Return the [x, y] coordinate for the center point of the cell that contains the specified text.  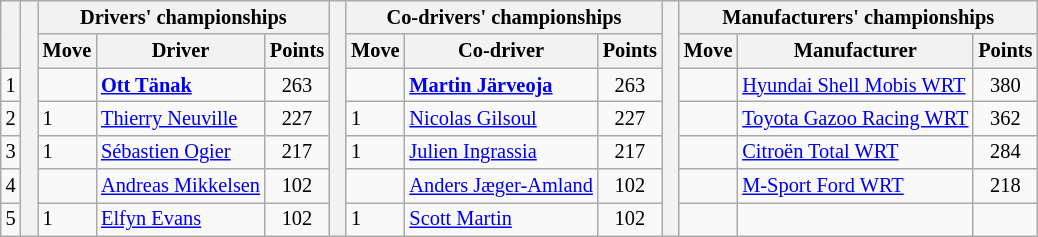
Hyundai Shell Mobis WRT [855, 85]
Elfyn Evans [180, 219]
3 [11, 152]
Co-drivers' championships [504, 17]
Driver [180, 51]
Manufacturer [855, 51]
Ott Tänak [180, 85]
Co-driver [500, 51]
362 [1005, 118]
380 [1005, 85]
Scott Martin [500, 219]
Sébastien Ogier [180, 152]
Thierry Neuville [180, 118]
Drivers' championships [184, 17]
2 [11, 118]
Toyota Gazoo Racing WRT [855, 118]
Julien Ingrassia [500, 152]
Citroën Total WRT [855, 152]
M-Sport Ford WRT [855, 186]
218 [1005, 186]
Andreas Mikkelsen [180, 186]
Martin Järveoja [500, 85]
5 [11, 219]
Anders Jæger-Amland [500, 186]
4 [11, 186]
284 [1005, 152]
Nicolas Gilsoul [500, 118]
Manufacturers' championships [858, 17]
